Return (x, y) of the center of cell containing provided text 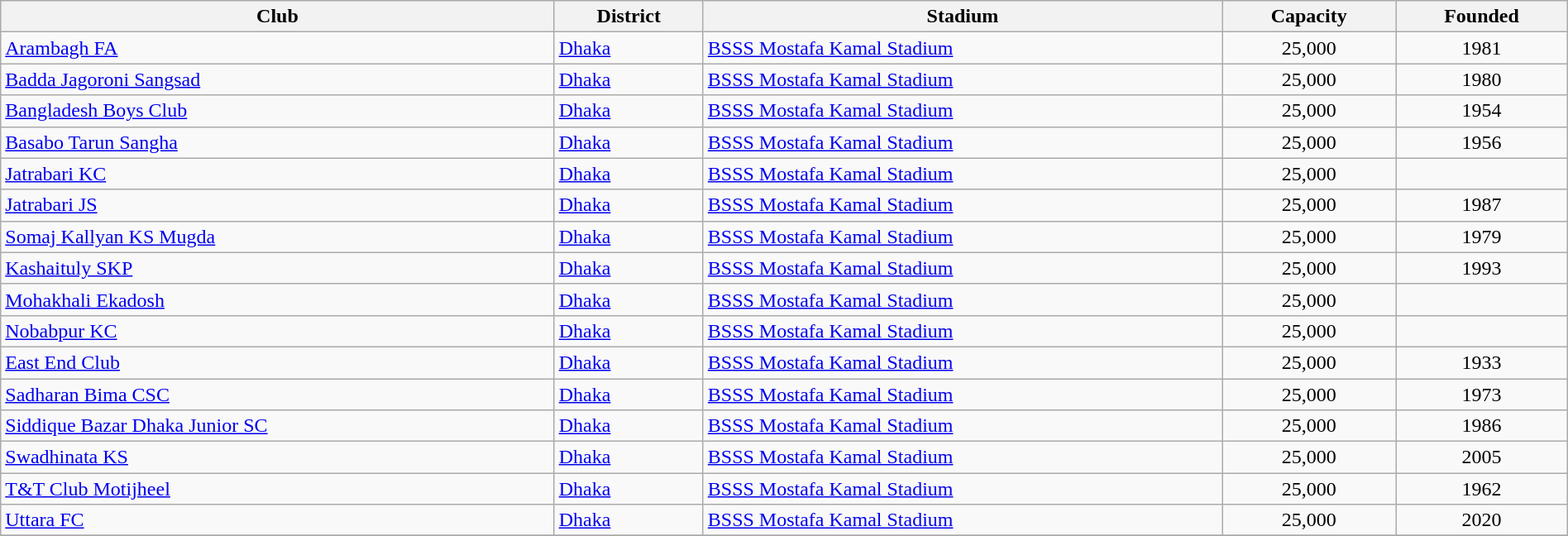
Badda Jagoroni Sangsad (278, 79)
Kashaituly SKP (278, 268)
2005 (1482, 457)
1979 (1482, 237)
1980 (1482, 79)
T&T Club Motijheel (278, 489)
East End Club (278, 362)
Basabo Tarun Sangha (278, 142)
1962 (1482, 489)
1933 (1482, 362)
Bangladesh Boys Club (278, 111)
Capacity (1309, 17)
Arambagh FA (278, 48)
Stadium (963, 17)
Jatrabari JS (278, 205)
Nobabpur KC (278, 331)
Founded (1482, 17)
Mohakhali Ekadosh (278, 299)
1981 (1482, 48)
District (629, 17)
Swadhinata KS (278, 457)
1954 (1482, 111)
1993 (1482, 268)
Siddique Bazar Dhaka Junior SC (278, 426)
Sadharan Bima CSC (278, 395)
1987 (1482, 205)
1956 (1482, 142)
1986 (1482, 426)
2020 (1482, 520)
Uttara FC (278, 520)
Somaj Kallyan KS Mugda (278, 237)
Club (278, 17)
1973 (1482, 395)
Jatrabari KC (278, 174)
